Pinpoint the cell where the given text exists, returning its [X, Y] midpoint coordinate. 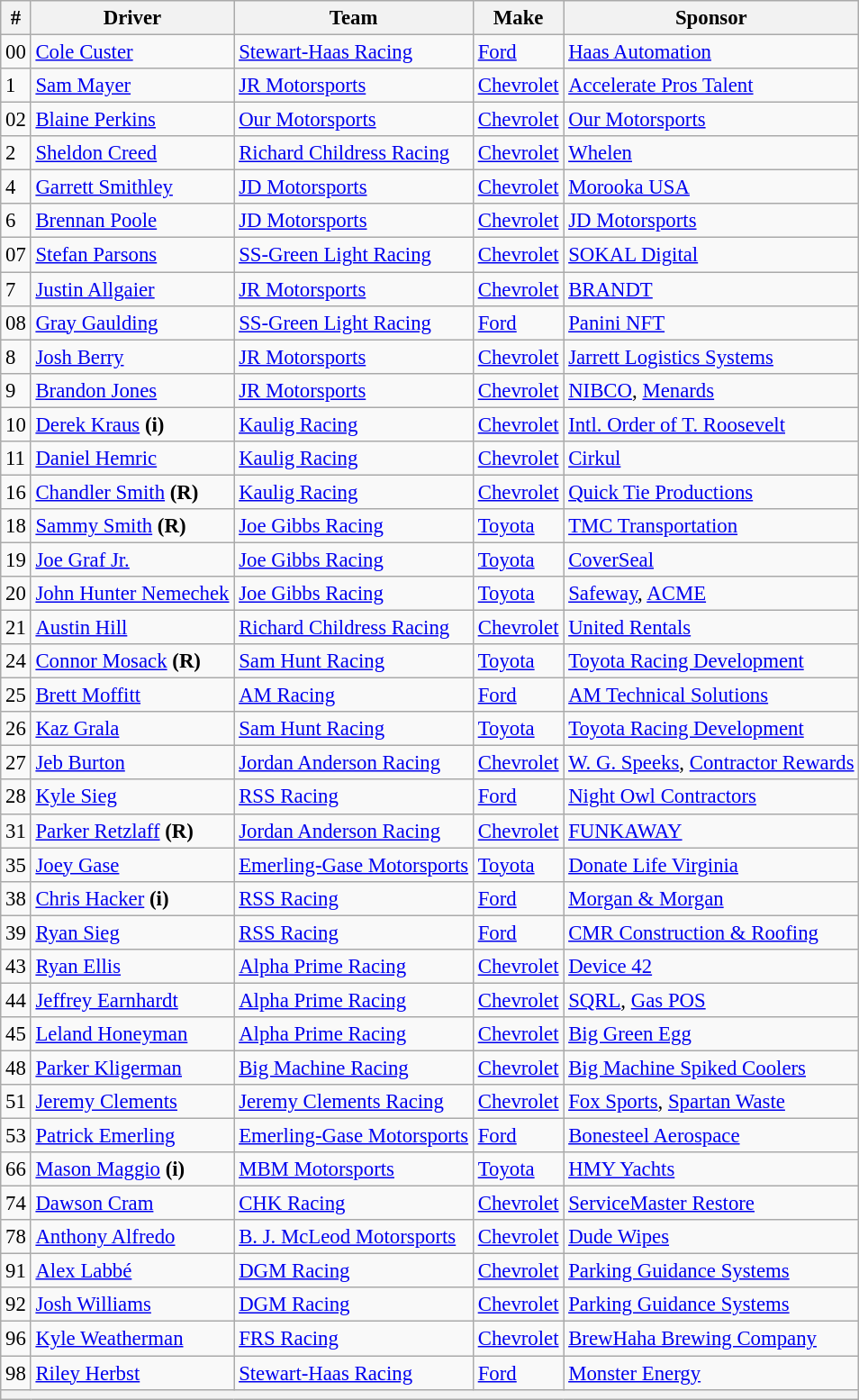
96 [16, 1339]
Derek Kraus (i) [132, 424]
CoverSeal [711, 559]
Sponsor [711, 18]
44 [16, 1000]
10 [16, 424]
Make [518, 18]
John Hunter Nemechek [132, 594]
Leland Honeyman [132, 1034]
Jeffrey Earnhardt [132, 1000]
91 [16, 1271]
Night Owl Contractors [711, 797]
NIBCO, Menards [711, 390]
Accelerate Pros Talent [711, 86]
HMY Yachts [711, 1169]
Anthony Alfredo [132, 1237]
CMR Construction & Roofing [711, 932]
Josh Berry [132, 357]
Bonesteel Aerospace [711, 1136]
11 [16, 459]
Dude Wipes [711, 1237]
Connor Mosack (R) [132, 661]
Quick Tie Productions [711, 492]
Panini NFT [711, 323]
92 [16, 1305]
26 [16, 729]
74 [16, 1204]
Blaine Perkins [132, 120]
21 [16, 628]
31 [16, 831]
Morooka USA [711, 187]
FRS Racing [354, 1339]
Garrett Smithley [132, 187]
Sam Mayer [132, 86]
Donate Life Virginia [711, 865]
35 [16, 865]
9 [16, 390]
CHK Racing [354, 1204]
Intl. Order of T. Roosevelt [711, 424]
38 [16, 898]
28 [16, 797]
20 [16, 594]
Riley Herbst [132, 1373]
Patrick Emerling [132, 1136]
Morgan & Morgan [711, 898]
Monster Energy [711, 1373]
Jeb Burton [132, 763]
Brett Moffitt [132, 695]
Gray Gaulding [132, 323]
Mason Maggio (i) [132, 1169]
25 [16, 695]
4 [16, 187]
6 [16, 221]
Dawson Cram [132, 1204]
Sammy Smith (R) [132, 526]
Jarrett Logistics Systems [711, 357]
SQRL, Gas POS [711, 1000]
Josh Williams [132, 1305]
Parker Kligerman [132, 1068]
Whelen [711, 153]
Device 42 [711, 967]
08 [16, 323]
78 [16, 1237]
27 [16, 763]
Kaz Grala [132, 729]
98 [16, 1373]
W. G. Speeks, Contractor Rewards [711, 763]
BrewHaha Brewing Company [711, 1339]
Big Machine Spiked Coolers [711, 1068]
16 [16, 492]
Team [354, 18]
00 [16, 52]
Cole Custer [132, 52]
Jeremy Clements Racing [354, 1102]
51 [16, 1102]
8 [16, 357]
2 [16, 153]
AM Racing [354, 695]
Ryan Ellis [132, 967]
7 [16, 289]
53 [16, 1136]
TMC Transportation [711, 526]
19 [16, 559]
Brennan Poole [132, 221]
Sheldon Creed [132, 153]
MBM Motorsports [354, 1169]
AM Technical Solutions [711, 695]
48 [16, 1068]
Alex Labbé [132, 1271]
02 [16, 120]
Stefan Parsons [132, 255]
SOKAL Digital [711, 255]
18 [16, 526]
Big Machine Racing [354, 1068]
Driver [132, 18]
Austin Hill [132, 628]
BRANDT [711, 289]
# [16, 18]
Ryan Sieg [132, 932]
Kyle Weatherman [132, 1339]
FUNKAWAY [711, 831]
39 [16, 932]
Cirkul [711, 459]
Jeremy Clements [132, 1102]
Chris Hacker (i) [132, 898]
Kyle Sieg [132, 797]
Daniel Hemric [132, 459]
Big Green Egg [711, 1034]
45 [16, 1034]
66 [16, 1169]
24 [16, 661]
ServiceMaster Restore [711, 1204]
Joey Gase [132, 865]
B. J. McLeod Motorsports [354, 1237]
Brandon Jones [132, 390]
43 [16, 967]
Justin Allgaier [132, 289]
07 [16, 255]
Chandler Smith (R) [132, 492]
1 [16, 86]
Joe Graf Jr. [132, 559]
United Rentals [711, 628]
Haas Automation [711, 52]
Parker Retzlaff (R) [132, 831]
Safeway, ACME [711, 594]
Fox Sports, Spartan Waste [711, 1102]
